Return (X, Y) of the center of cell containing provided text 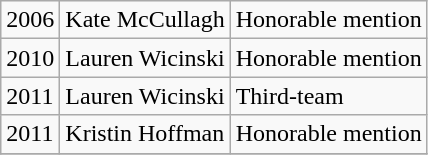
2010 (30, 58)
Kristin Hoffman (145, 134)
Third-team (328, 96)
2006 (30, 20)
Kate McCullagh (145, 20)
